Identify which cell holds the provided text, then report its (X, Y) central coordinate. 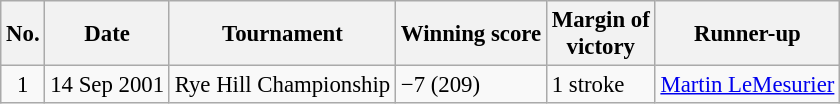
Runner-up (748, 34)
Winning score (472, 34)
14 Sep 2001 (107, 85)
Tournament (282, 34)
1 (23, 85)
Date (107, 34)
−7 (209) (472, 85)
1 stroke (600, 85)
Rye Hill Championship (282, 85)
Margin ofvictory (600, 34)
No. (23, 34)
Martin LeMesurier (748, 85)
